Find where the given text appears and provide that cell's center as (x, y) coordinate. 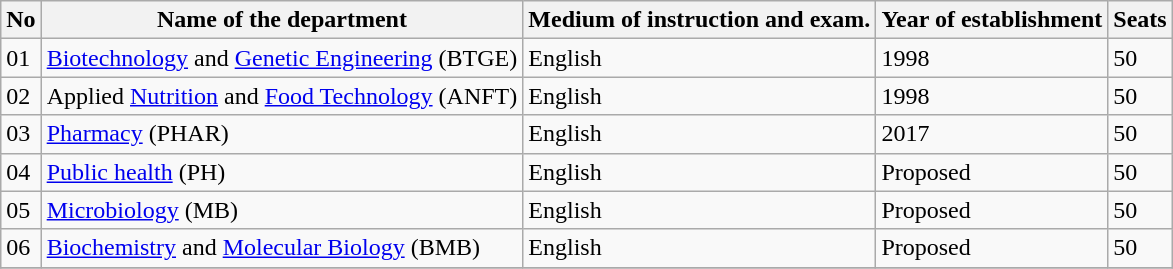
Medium of instruction and exam. (700, 20)
Microbiology (MB) (282, 210)
02 (21, 96)
Applied Nutrition and Food Technology (ANFT) (282, 96)
04 (21, 172)
Name of the department (282, 20)
Public health (PH) (282, 172)
06 (21, 248)
05 (21, 210)
Pharmacy (PHAR) (282, 134)
Seats (1140, 20)
Biotechnology and Genetic Engineering (BTGE) (282, 58)
No (21, 20)
Year of establishment (992, 20)
2017 (992, 134)
01 (21, 58)
03 (21, 134)
Biochemistry and Molecular Biology (BMB) (282, 248)
